Capture the cell that displays the provided text and extract its [x, y] central coordinate. 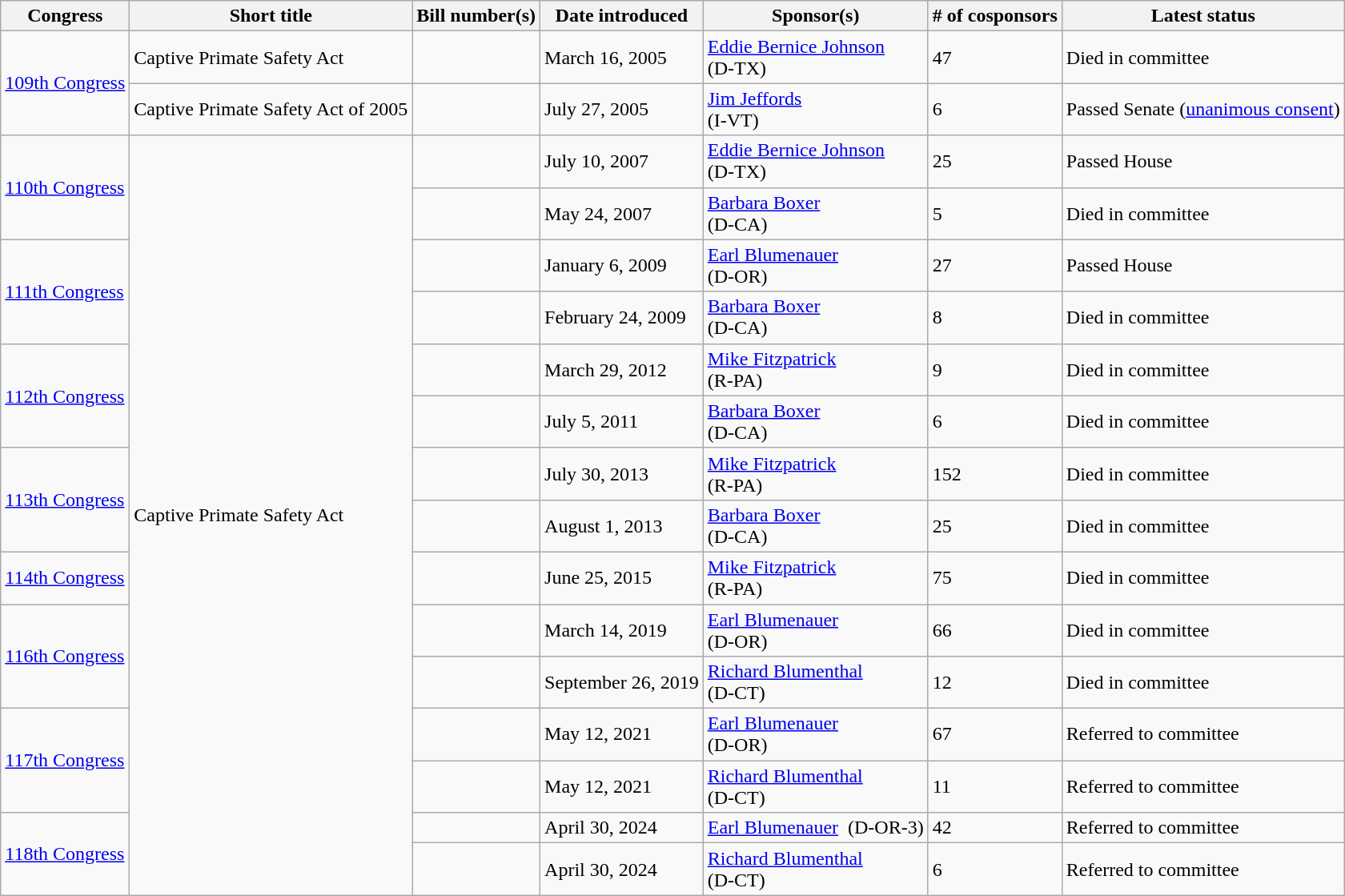
114th Congress [66, 578]
110th Congress [66, 187]
January 6, 2009 [622, 266]
May 24, 2007 [622, 213]
# of cosponsors [994, 16]
47 [994, 58]
12 [994, 682]
118th Congress [66, 854]
27 [994, 266]
66 [994, 629]
8 [994, 317]
Passed Senate (unanimous consent) [1202, 109]
Bill number(s) [476, 16]
111th Congress [66, 291]
11 [994, 786]
113th Congress [66, 500]
July 30, 2013 [622, 474]
67 [994, 735]
117th Congress [66, 761]
June 25, 2015 [622, 578]
February 24, 2009 [622, 317]
75 [994, 578]
September 26, 2019 [622, 682]
5 [994, 213]
Date introduced [622, 16]
July 10, 2007 [622, 162]
March 14, 2019 [622, 629]
Captive Primate Safety Act of 2005 [271, 109]
42 [994, 828]
Latest status [1202, 16]
9 [994, 370]
152 [994, 474]
March 16, 2005 [622, 58]
Congress [66, 16]
109th Congress [66, 83]
Jim Jeffords(I-VT) [815, 109]
August 1, 2013 [622, 525]
July 27, 2005 [622, 109]
July 5, 2011 [622, 421]
116th Congress [66, 656]
112th Congress [66, 396]
March 29, 2012 [622, 370]
Short title [271, 16]
Sponsor(s) [815, 16]
Earl Blumenauer (D-OR-3) [815, 828]
